Search for the cell housing the specified text and yield its (x, y) center coordinate. 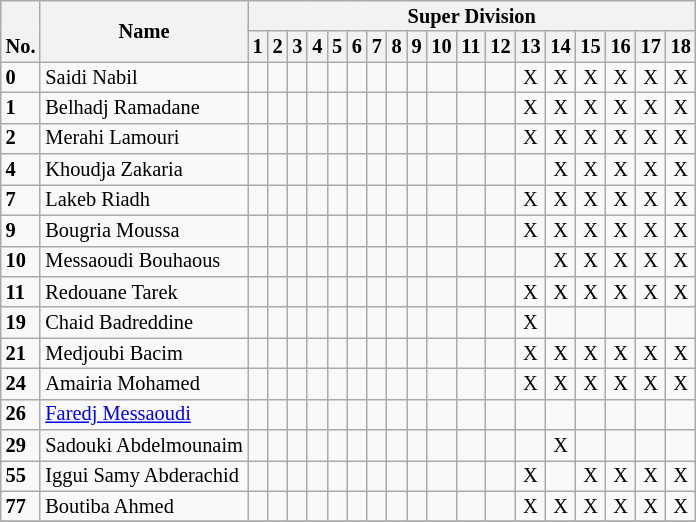
Faredj Messaoudi (144, 414)
15 (591, 46)
6 (357, 46)
17 (651, 46)
Saidi Nabil (144, 78)
77 (21, 506)
19 (21, 322)
Redouane Tarek (144, 292)
16 (621, 46)
Lakeb Riadh (144, 200)
Bougria Moussa (144, 230)
Sadouki Abdelmounaim (144, 446)
Chaid Badreddine (144, 322)
12 (500, 46)
Khoudja Zakaria (144, 170)
29 (21, 446)
Belhadj Ramadane (144, 108)
Merahi Lamouri (144, 138)
Messaoudi Bouhaous (144, 262)
No. (21, 30)
3 (297, 46)
18 (681, 46)
24 (21, 384)
26 (21, 414)
13 (530, 46)
Medjoubi Bacim (144, 354)
Amairia Mohamed (144, 384)
21 (21, 354)
55 (21, 476)
8 (397, 46)
Name (144, 30)
5 (337, 46)
14 (560, 46)
0 (21, 78)
Boutiba Ahmed (144, 506)
Super Division (472, 16)
Iggui Samy Abderachid (144, 476)
